Capture the cell that displays the provided text and extract its (x, y) central coordinate. 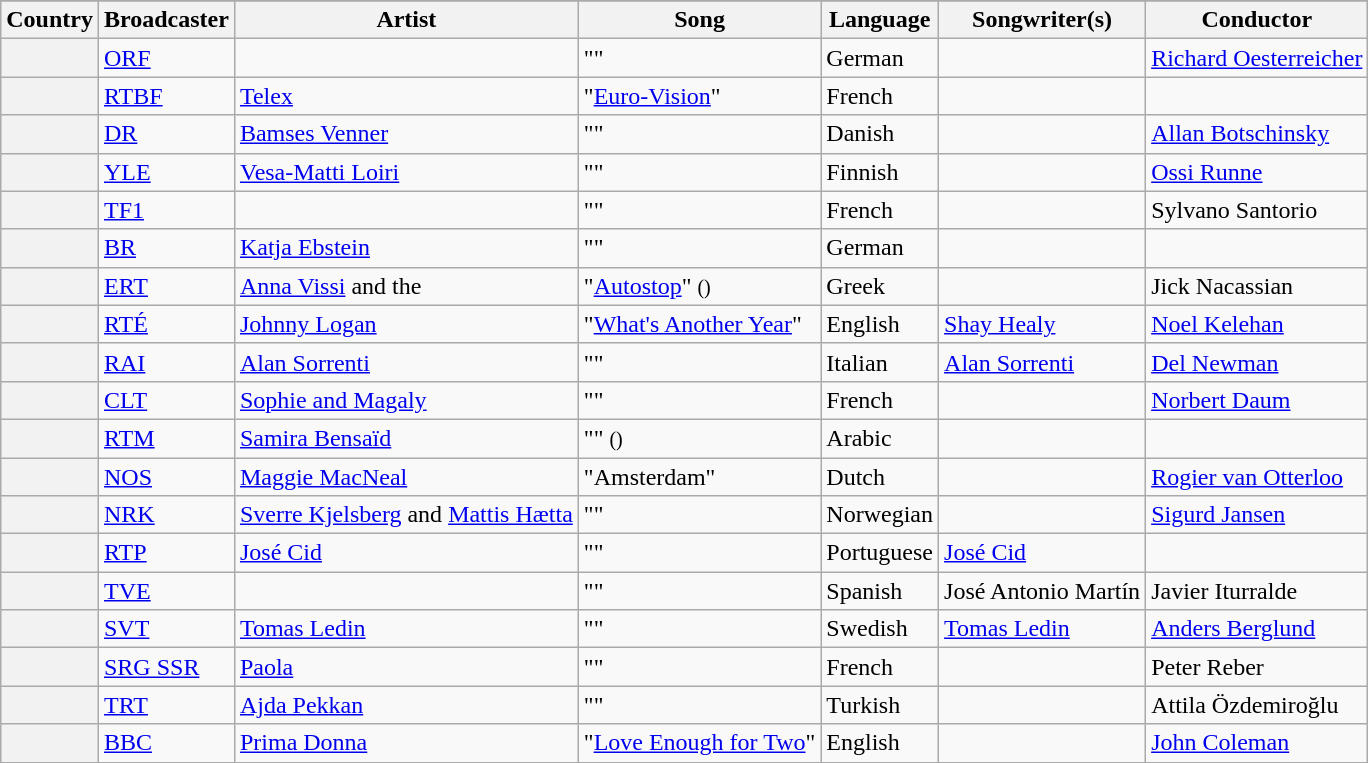
Language (880, 20)
BR (166, 248)
Telex (406, 96)
Maggie MacNeal (406, 477)
"Euro-Vision" (700, 96)
Norwegian (880, 515)
Bamses Venner (406, 134)
Anders Berglund (1257, 629)
Danish (880, 134)
Italian (880, 362)
Vesa-Matti Loiri (406, 172)
BBC (166, 743)
Attila Özdemiroğlu (1257, 705)
Samira Bensaïd (406, 438)
DR (166, 134)
Prima Donna (406, 743)
Javier Iturralde (1257, 591)
Broadcaster (166, 20)
"" () (700, 438)
Portuguese (880, 553)
Anna Vissi and the (406, 286)
Country (50, 20)
Noel Kelehan (1257, 324)
Sylvano Santorio (1257, 210)
TRT (166, 705)
SVT (166, 629)
RTBF (166, 96)
Finnish (880, 172)
Allan Botschinsky (1257, 134)
Greek (880, 286)
Sigurd Jansen (1257, 515)
John Coleman (1257, 743)
ERT (166, 286)
RTÉ (166, 324)
RTP (166, 553)
CLT (166, 400)
Sophie and Magaly (406, 400)
NRK (166, 515)
RAI (166, 362)
Arabic (880, 438)
Norbert Daum (1257, 400)
"Amsterdam" (700, 477)
Sverre Kjelsberg and Mattis Hætta (406, 515)
Turkish (880, 705)
YLE (166, 172)
Dutch (880, 477)
TVE (166, 591)
"Autostop" () (700, 286)
Swedish (880, 629)
Shay Healy (1042, 324)
"What's Another Year" (700, 324)
Spanish (880, 591)
Richard Oesterreicher (1257, 58)
RTM (166, 438)
ORF (166, 58)
Johnny Logan (406, 324)
José Antonio Martín (1042, 591)
Ossi Runne (1257, 172)
Rogier van Otterloo (1257, 477)
Conductor (1257, 20)
Katja Ebstein (406, 248)
NOS (166, 477)
Songwriter(s) (1042, 20)
Peter Reber (1257, 667)
"Love Enough for Two" (700, 743)
SRG SSR (166, 667)
Artist (406, 20)
TF1 (166, 210)
Song (700, 20)
Ajda Pekkan (406, 705)
Jick Nacassian (1257, 286)
Paola (406, 667)
Del Newman (1257, 362)
